Extract the (x, y) coordinate from the center of the cell holding the provided text.  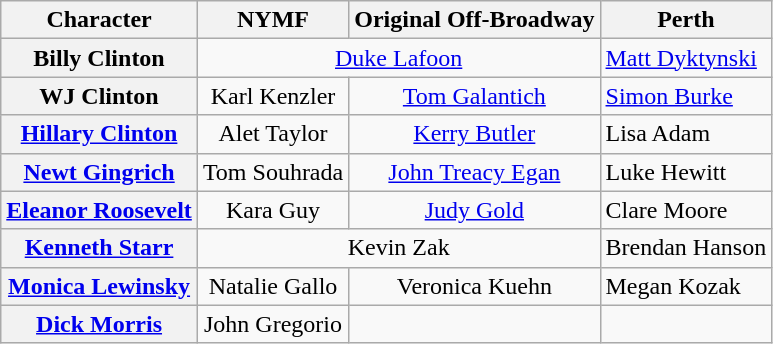
Dick Morris (100, 324)
John Treacy Egan (474, 172)
Original Off-Broadway (474, 20)
Duke Lafoon (398, 58)
Megan Kozak (686, 286)
Monica Lewinsky (100, 286)
Hillary Clinton (100, 134)
Kara Guy (272, 210)
Brendan Hanson (686, 248)
Simon Burke (686, 96)
Tom Souhrada (272, 172)
Kenneth Starr (100, 248)
Alet Taylor (272, 134)
WJ Clinton (100, 96)
Tom Galantich (474, 96)
Matt Dyktynski (686, 58)
Judy Gold (474, 210)
Newt Gingrich (100, 172)
Character (100, 20)
Billy Clinton (100, 58)
Veronica Kuehn (474, 286)
Natalie Gallo (272, 286)
Kevin Zak (398, 248)
Karl Kenzler (272, 96)
Eleanor Roosevelt (100, 210)
Luke Hewitt (686, 172)
NYMF (272, 20)
Clare Moore (686, 210)
Lisa Adam (686, 134)
John Gregorio (272, 324)
Kerry Butler (474, 134)
Perth (686, 20)
